Search for the cell housing the specified text and yield its (x, y) center coordinate. 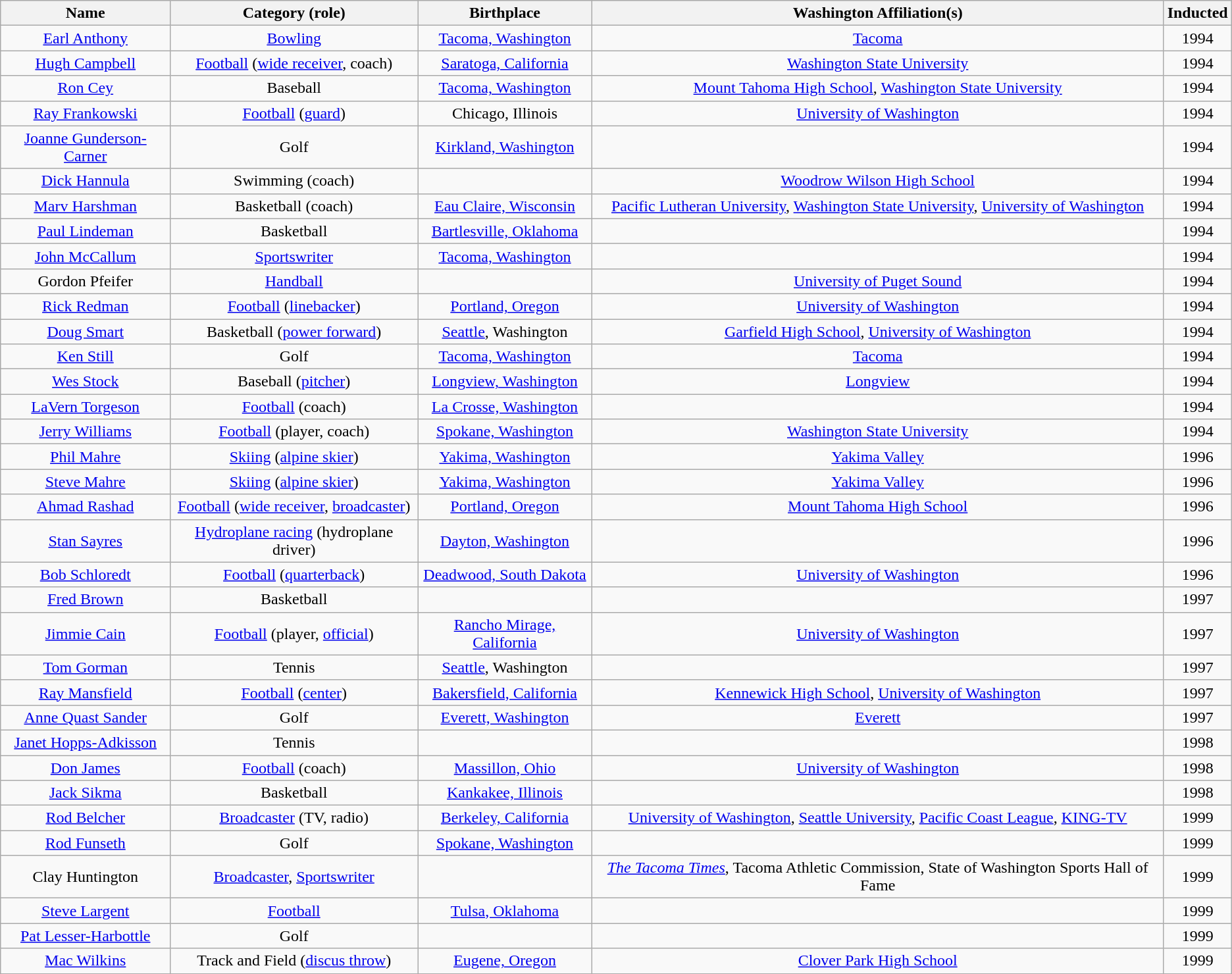
Don James (86, 768)
University of Puget Sound (878, 281)
Birthplace (505, 13)
Marv Harshman (86, 206)
Rancho Mirage, California (505, 633)
Bowling (294, 38)
La Crosse, Washington (505, 407)
Clover Park High School (878, 961)
Dayton, Washington (505, 541)
Phil Mahre (86, 457)
Bartlesville, Oklahoma (505, 231)
Basketball (power forward) (294, 331)
Saratoga, California (505, 63)
Wes Stock (86, 382)
Doug Smart (86, 331)
Football (player, coach) (294, 432)
Washington Affiliation(s) (878, 13)
Paul Lindeman (86, 231)
Kennewick High School, University of Washington (878, 692)
Ray Mansfield (86, 692)
Deadwood, South Dakota (505, 575)
Bob Schloredt (86, 575)
Bakersfield, California (505, 692)
Garfield High School, University of Washington (878, 331)
Tulsa, Oklahoma (505, 911)
Sportswriter (294, 256)
Steve Largent (86, 911)
Football (linebacker) (294, 306)
Football (player, official) (294, 633)
Longview (878, 382)
Everett (878, 717)
Ron Cey (86, 88)
Track and Field (discus throw) (294, 961)
Jimmie Cain (86, 633)
Mount Tahoma High School, Washington State University (878, 88)
Football (center) (294, 692)
Ken Still (86, 357)
Clay Huntington (86, 877)
Ray Frankowski (86, 113)
Basketball (coach) (294, 206)
Jack Sikma (86, 793)
Mount Tahoma High School (878, 507)
Broadcaster, Sportswriter (294, 877)
Earl Anthony (86, 38)
Massillon, Ohio (505, 768)
Stan Sayres (86, 541)
Hugh Campbell (86, 63)
Broadcaster (TV, radio) (294, 818)
Ahmad Rashad (86, 507)
Kankakee, Illinois (505, 793)
Inducted (1198, 13)
Janet Hopps-Adkisson (86, 742)
Tom Gorman (86, 667)
Handball (294, 281)
Fred Brown (86, 600)
Football (quarterback) (294, 575)
Steve Mahre (86, 482)
Dick Hannula (86, 181)
Longview, Washington (505, 382)
Pat Lesser-Harbottle (86, 936)
Eugene, Oregon (505, 961)
Baseball (294, 88)
Eau Claire, Wisconsin (505, 206)
University of Washington, Seattle University, Pacific Coast League, KING-TV (878, 818)
Name (86, 13)
Gordon Pfeifer (86, 281)
LaVern Torgeson (86, 407)
Everett, Washington (505, 717)
Football (wide receiver, coach) (294, 63)
Hydroplane racing (hydroplane driver) (294, 541)
John McCallum (86, 256)
Rod Belcher (86, 818)
Woodrow Wilson High School (878, 181)
Football (294, 911)
Rod Funseth (86, 843)
Anne Quast Sander (86, 717)
Football (wide receiver, broadcaster) (294, 507)
Swimming (coach) (294, 181)
Baseball (pitcher) (294, 382)
Joanne Gunderson-Carner (86, 147)
Kirkland, Washington (505, 147)
Mac Wilkins (86, 961)
Football (guard) (294, 113)
Berkeley, California (505, 818)
Pacific Lutheran University, Washington State University, University of Washington (878, 206)
Rick Redman (86, 306)
Chicago, Illinois (505, 113)
The Tacoma Times, Tacoma Athletic Commission, State of Washington Sports Hall of Fame (878, 877)
Jerry Williams (86, 432)
Category (role) (294, 13)
